Detect which cell encompasses the target text, then output its (x, y) center coordinate. 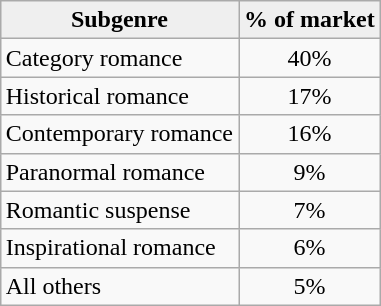
Romantic suspense (119, 210)
Historical romance (119, 96)
5% (310, 286)
9% (310, 172)
% of market (310, 20)
7% (310, 210)
All others (119, 286)
40% (310, 58)
Contemporary romance (119, 134)
6% (310, 248)
Paranormal romance (119, 172)
Category romance (119, 58)
17% (310, 96)
16% (310, 134)
Subgenre (119, 20)
Inspirational romance (119, 248)
